Scan for the cell matching the given text and deliver its (x, y) coordinate at center. 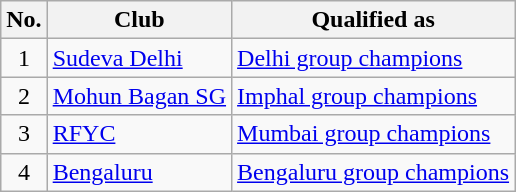
RFYC (139, 134)
1 (24, 58)
Imphal group champions (374, 96)
Club (139, 20)
4 (24, 172)
2 (24, 96)
Bengaluru (139, 172)
Sudeva Delhi (139, 58)
Bengaluru group champions (374, 172)
No. (24, 20)
3 (24, 134)
Mumbai group champions (374, 134)
Delhi group champions (374, 58)
Mohun Bagan SG (139, 96)
Qualified as (374, 20)
